Capture the cell that displays the provided text and extract its [x, y] central coordinate. 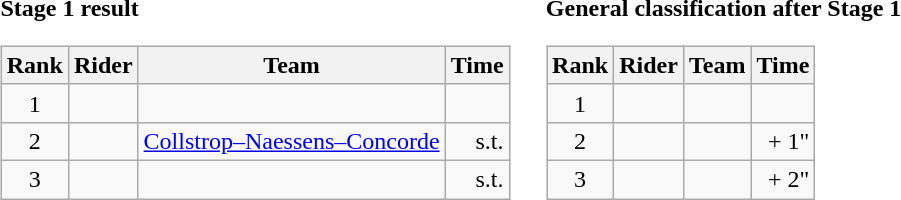
Collstrop–Naessens–Concorde [292, 141]
+ 2" [783, 179]
+ 1" [783, 141]
